Provide the (X, Y) coordinate of the cell's center where the given text is located.  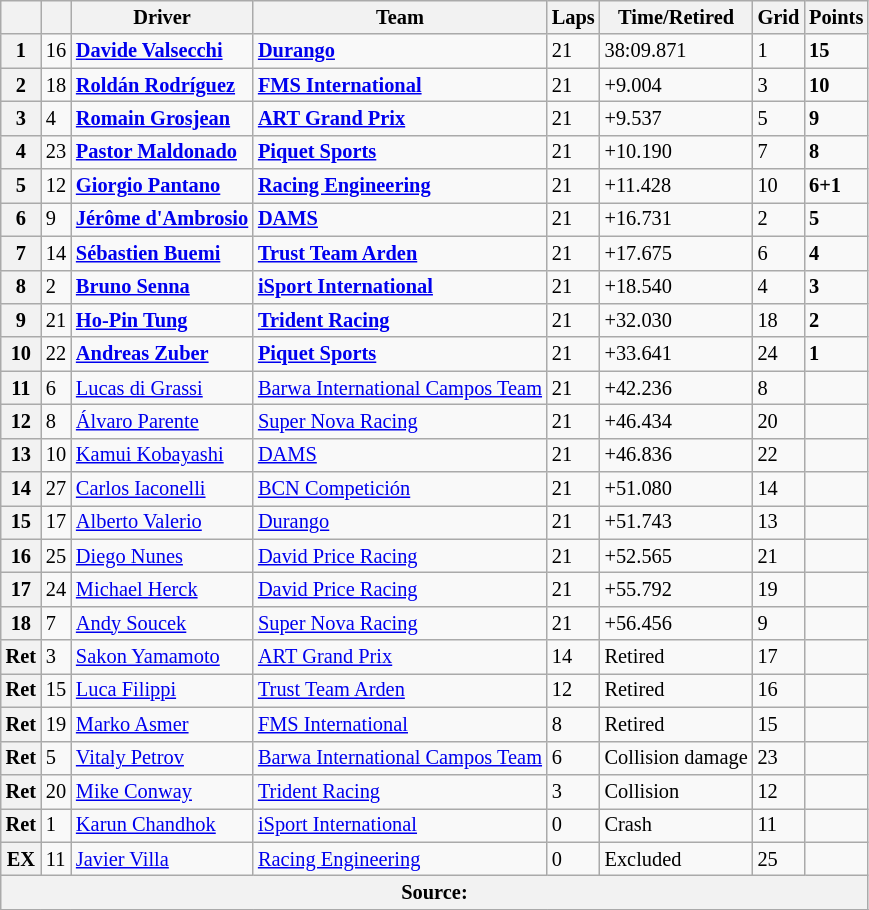
Alberto Valerio (162, 522)
Time/Retired (676, 17)
Giorgio Pantano (162, 186)
+10.190 (676, 152)
Roldán Rodríguez (162, 85)
Davide Valsecchi (162, 51)
Álvaro Parente (162, 421)
Collision damage (676, 758)
+55.792 (676, 589)
+16.731 (676, 219)
Javier Villa (162, 859)
Luca Filippi (162, 690)
Carlos Iaconelli (162, 489)
Bruno Senna (162, 287)
Michael Herck (162, 589)
Lucas di Grassi (162, 388)
Ho-Pin Tung (162, 320)
6+1 (836, 186)
+9.004 (676, 85)
+32.030 (676, 320)
Sakon Yamamoto (162, 657)
Source: (434, 892)
Andreas Zuber (162, 354)
Crash (676, 825)
+11.428 (676, 186)
27 (56, 489)
+33.641 (676, 354)
Marko Asmer (162, 724)
Points (836, 17)
+51.743 (676, 522)
Andy Soucek (162, 623)
+17.675 (676, 253)
+18.540 (676, 287)
+46.434 (676, 421)
+52.565 (676, 556)
+9.537 (676, 118)
Kamui Kobayashi (162, 455)
+56.456 (676, 623)
Team (400, 17)
Laps (574, 17)
Driver (162, 17)
EX (21, 859)
Pastor Maldonado (162, 152)
Romain Grosjean (162, 118)
Jérôme d'Ambrosio (162, 219)
BCN Competición (400, 489)
Diego Nunes (162, 556)
Collision (676, 791)
Mike Conway (162, 791)
+42.236 (676, 388)
+51.080 (676, 489)
38:09.871 (676, 51)
Grid (779, 17)
Vitaly Petrov (162, 758)
Karun Chandhok (162, 825)
+46.836 (676, 455)
Excluded (676, 859)
Sébastien Buemi (162, 253)
